Return (x, y) of the center of cell containing provided text 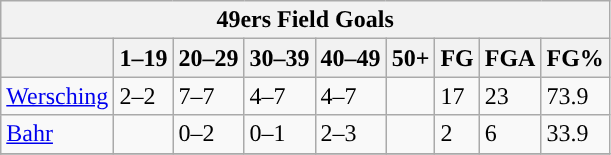
7–7 (208, 96)
1–19 (144, 58)
73.9 (575, 96)
17 (457, 96)
2–2 (144, 96)
23 (510, 96)
Bahr (58, 134)
40–49 (350, 58)
49ers Field Goals (306, 20)
6 (510, 134)
FGA (510, 58)
20–29 (208, 58)
30–39 (280, 58)
33.9 (575, 134)
0–1 (280, 134)
2 (457, 134)
2–3 (350, 134)
50+ (410, 58)
FG% (575, 58)
0–2 (208, 134)
FG (457, 58)
Wersching (58, 96)
